Locate the cell with the specified text and output its (X, Y) center coordinate. 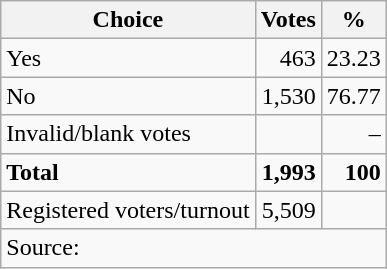
Votes (288, 20)
5,509 (288, 210)
– (354, 134)
1,530 (288, 96)
Registered voters/turnout (128, 210)
Source: (194, 248)
Invalid/blank votes (128, 134)
100 (354, 172)
No (128, 96)
463 (288, 58)
23.23 (354, 58)
% (354, 20)
Choice (128, 20)
Total (128, 172)
Yes (128, 58)
1,993 (288, 172)
76.77 (354, 96)
